Identify which cell holds the provided text, then report its [X, Y] central coordinate. 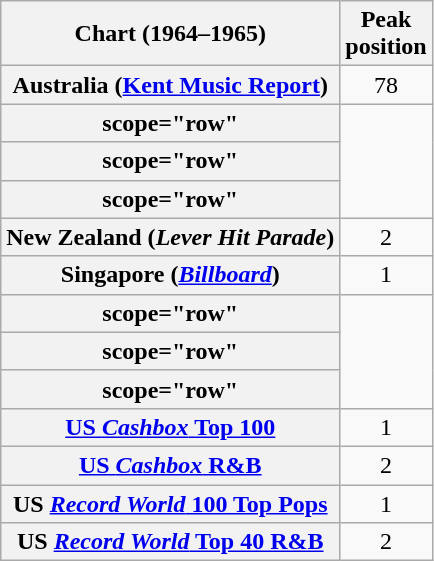
Australia (Kent Music Report) [170, 85]
US Cashbox R&B [170, 465]
US Cashbox Top 100 [170, 427]
Singapore (Billboard) [170, 275]
Peakposition [386, 34]
US Record World Top 40 R&B [170, 542]
Chart (1964–1965) [170, 34]
78 [386, 85]
US Record World 100 Top Pops [170, 503]
New Zealand (Lever Hit Parade) [170, 237]
